Extract the [X, Y] coordinate from the center of the cell holding the provided text.  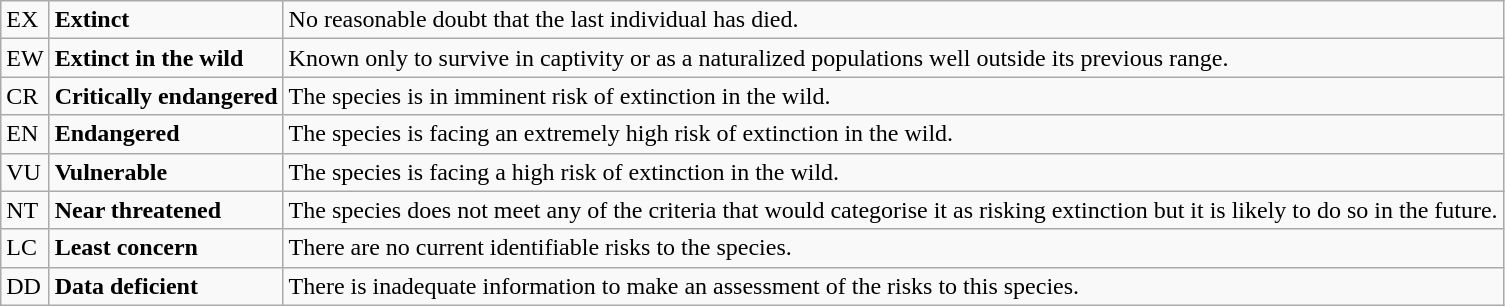
Known only to survive in captivity or as a naturalized populations well outside its previous range. [893, 58]
The species does not meet any of the criteria that would categorise it as risking extinction but it is likely to do so in the future. [893, 210]
The species is facing an extremely high risk of extinction in the wild. [893, 134]
Extinct [166, 20]
Extinct in the wild [166, 58]
Endangered [166, 134]
The species is facing a high risk of extinction in the wild. [893, 172]
Critically endangered [166, 96]
EN [25, 134]
VU [25, 172]
EX [25, 20]
Data deficient [166, 286]
NT [25, 210]
Least concern [166, 248]
DD [25, 286]
Vulnerable [166, 172]
There is inadequate information to make an assessment of the risks to this species. [893, 286]
No reasonable doubt that the last individual has died. [893, 20]
EW [25, 58]
There are no current identifiable risks to the species. [893, 248]
Near threatened [166, 210]
The species is in imminent risk of extinction in the wild. [893, 96]
CR [25, 96]
LC [25, 248]
